Locate the cell with the specified text and output its [X, Y] center coordinate. 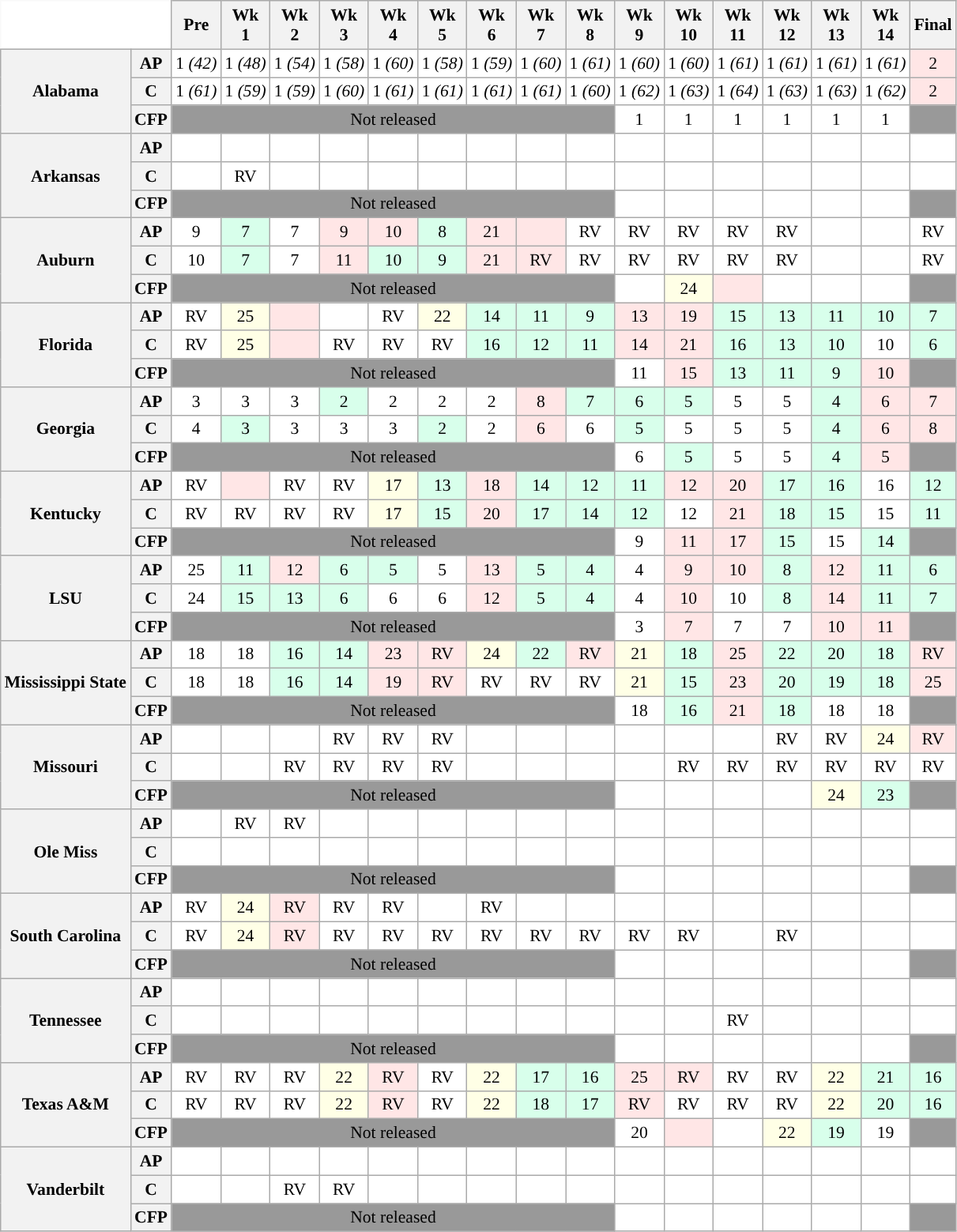
Wk14 [885, 25]
Wk12 [787, 25]
Wk11 [737, 25]
Kentucky [66, 514]
Auburn [66, 261]
Wk8 [590, 25]
Wk2 [295, 25]
South Carolina [66, 936]
Arkansas [66, 175]
Wk5 [443, 25]
1 (64) [737, 92]
Wk10 [688, 25]
1 (42) [196, 63]
LSU [66, 599]
Missouri [66, 767]
Wk3 [344, 25]
Wk9 [639, 25]
Florida [66, 345]
Wk4 [393, 25]
Pre [196, 25]
Wk7 [541, 25]
Texas A&M [66, 1105]
1 (54) [295, 63]
Ole Miss [66, 852]
Mississippi State [66, 683]
Wk6 [492, 25]
Wk13 [836, 25]
Georgia [66, 430]
Vanderbilt [66, 1190]
Alabama [66, 92]
Wk1 [245, 25]
Tennessee [66, 1021]
1 (48) [245, 63]
Final [933, 25]
